Find where the given text appears and provide that cell's center as [X, Y] coordinate. 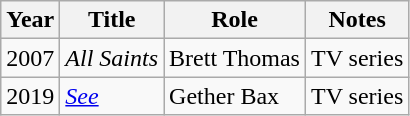
Brett Thomas [235, 58]
Role [235, 20]
Year [30, 20]
2019 [30, 96]
See [112, 96]
Gether Bax [235, 96]
Notes [356, 20]
All Saints [112, 58]
2007 [30, 58]
Title [112, 20]
